From the cell containing the given text, extract its center point as [X, Y] coordinate. 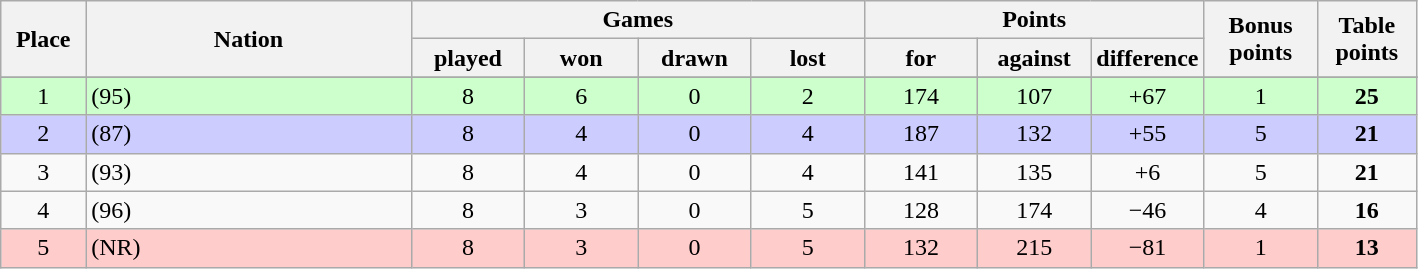
Tablepoints [1366, 39]
Nation [249, 39]
(95) [249, 96]
141 [920, 172]
215 [1034, 248]
107 [1034, 96]
25 [1366, 96]
Points [1034, 20]
(NR) [249, 248]
−46 [1148, 210]
Place [44, 39]
drawn [694, 58]
won [582, 58]
(87) [249, 134]
lost [808, 58]
against [1034, 58]
(93) [249, 172]
difference [1148, 58]
+6 [1148, 172]
135 [1034, 172]
6 [582, 96]
187 [920, 134]
+55 [1148, 134]
(96) [249, 210]
+67 [1148, 96]
16 [1366, 210]
13 [1366, 248]
128 [920, 210]
−81 [1148, 248]
played [468, 58]
Games [638, 20]
Bonuspoints [1260, 39]
for [920, 58]
